Capture the cell that displays the provided text and extract its (x, y) central coordinate. 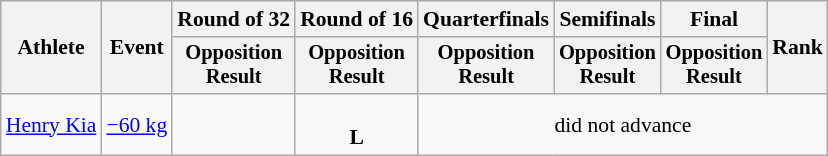
Round of 32 (234, 19)
Event (136, 48)
Athlete (52, 48)
Henry Kia (52, 124)
Semifinals (608, 19)
L (356, 124)
did not advance (623, 124)
−60 kg (136, 124)
Rank (798, 48)
Quarterfinals (486, 19)
Final (714, 19)
Round of 16 (356, 19)
